Search for the cell housing the specified text and yield its [x, y] center coordinate. 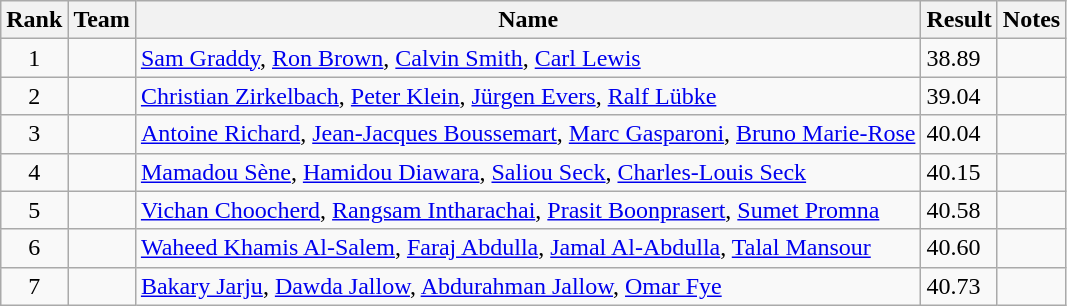
6 [34, 248]
Rank [34, 20]
Christian Zirkelbach, Peter Klein, Jürgen Evers, Ralf Lübke [528, 96]
Waheed Khamis Al-Salem, Faraj Abdulla, Jamal Al-Abdulla, Talal Mansour [528, 248]
40.04 [959, 134]
39.04 [959, 96]
Mamadou Sène, Hamidou Diawara, Saliou Seck, Charles-Louis Seck [528, 172]
Name [528, 20]
3 [34, 134]
Notes [1031, 20]
2 [34, 96]
Sam Graddy, Ron Brown, Calvin Smith, Carl Lewis [528, 58]
Bakary Jarju, Dawda Jallow, Abdurahman Jallow, Omar Fye [528, 286]
40.58 [959, 210]
4 [34, 172]
5 [34, 210]
7 [34, 286]
40.73 [959, 286]
Vichan Choocherd, Rangsam Intharachai, Prasit Boonprasert, Sumet Promna [528, 210]
Team [102, 20]
Result [959, 20]
1 [34, 58]
40.15 [959, 172]
40.60 [959, 248]
38.89 [959, 58]
Antoine Richard, Jean-Jacques Boussemart, Marc Gasparoni, Bruno Marie-Rose [528, 134]
